Locate the cell with the specified text and output its [X, Y] center coordinate. 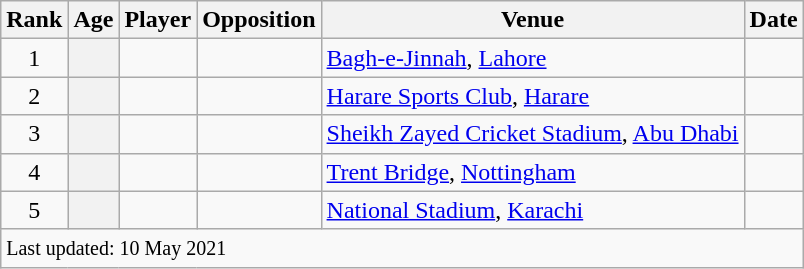
Venue [532, 20]
Bagh-e-Jinnah, Lahore [532, 58]
Trent Bridge, Nottingham [532, 172]
Age [94, 20]
5 [34, 210]
Date [774, 20]
Sheikh Zayed Cricket Stadium, Abu Dhabi [532, 134]
National Stadium, Karachi [532, 210]
1 [34, 58]
Harare Sports Club, Harare [532, 96]
2 [34, 96]
Player [158, 20]
4 [34, 172]
Rank [34, 20]
Last updated: 10 May 2021 [402, 248]
3 [34, 134]
Opposition [259, 20]
